Identify which cell holds the provided text, then report its (X, Y) central coordinate. 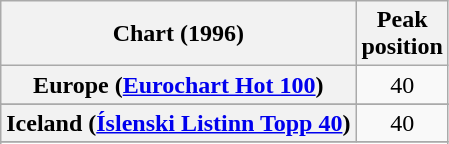
Peakposition (402, 34)
Europe (Eurochart Hot 100) (178, 85)
Iceland (Íslenski Listinn Topp 40) (178, 123)
Chart (1996) (178, 34)
